Detect which cell encompasses the target text, then output its [X, Y] center coordinate. 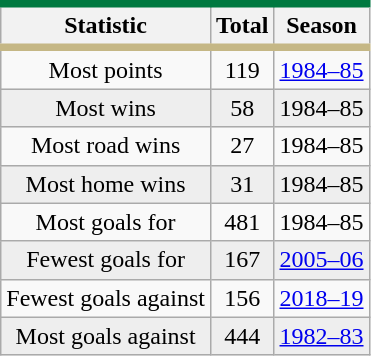
Statistic [106, 26]
167 [242, 260]
58 [242, 108]
31 [242, 184]
Most goals against [106, 336]
Most points [106, 68]
Total [242, 26]
481 [242, 222]
Fewest goals against [106, 298]
Most home wins [106, 184]
156 [242, 298]
Season [322, 26]
444 [242, 336]
Most goals for [106, 222]
2018–19 [322, 298]
2005–06 [322, 260]
27 [242, 146]
119 [242, 68]
1982–83 [322, 336]
Fewest goals for [106, 260]
Most wins [106, 108]
Most road wins [106, 146]
